Pinpoint the cell where the given text exists, returning its (x, y) midpoint coordinate. 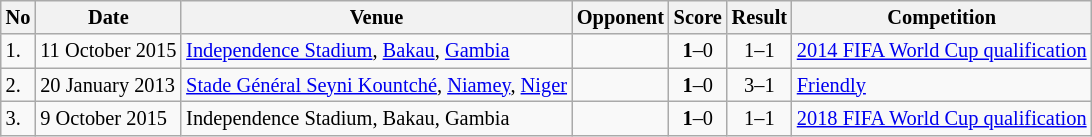
Score (698, 17)
9 October 2015 (108, 118)
Venue (376, 17)
20 January 2013 (108, 85)
3–1 (760, 85)
No (18, 17)
Date (108, 17)
11 October 2015 (108, 51)
2. (18, 85)
Opponent (620, 17)
Friendly (942, 85)
Stade Général Seyni Kountché, Niamey, Niger (376, 85)
1. (18, 51)
3. (18, 118)
2018 FIFA World Cup qualification (942, 118)
Result (760, 17)
2014 FIFA World Cup qualification (942, 51)
Competition (942, 17)
